Provide the [X, Y] coordinate of the cell's center where the given text is located.  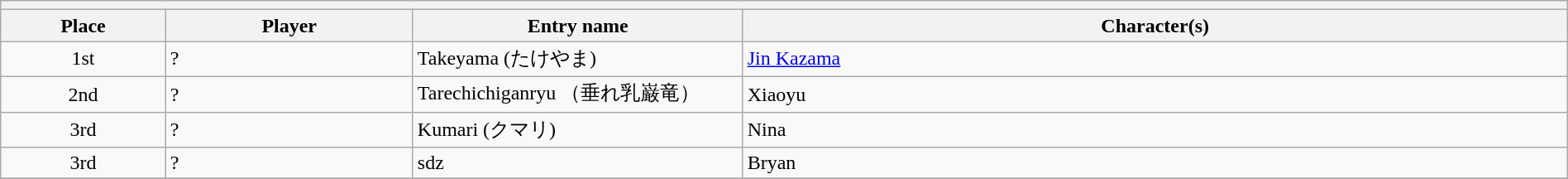
Place [83, 26]
Bryan [1154, 163]
Xiaoyu [1154, 94]
Entry name [577, 26]
Jin Kazama [1154, 60]
1st [83, 60]
2nd [83, 94]
Character(s) [1154, 26]
Kumari (クマリ) [577, 129]
Player [289, 26]
Nina [1154, 129]
Takeyama (たけやま) [577, 60]
Tarechichiganryu （垂れ乳巌竜） [577, 94]
sdz [577, 163]
